Extract the (X, Y) coordinate from the center of the cell holding the provided text.  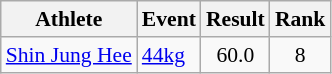
Rank (300, 19)
60.0 (236, 55)
Athlete (69, 19)
Shin Jung Hee (69, 55)
44kg (169, 55)
Result (236, 19)
8 (300, 55)
Event (169, 19)
